Find where the given text appears and provide that cell's center as (x, y) coordinate. 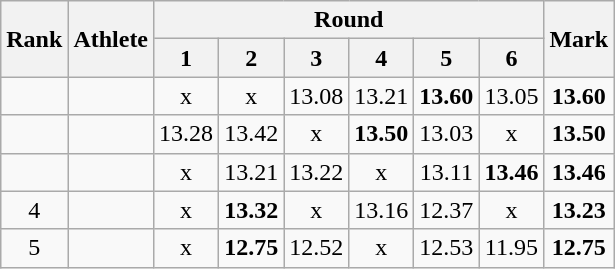
13.28 (186, 134)
13.11 (446, 172)
12.52 (316, 248)
13.16 (382, 210)
12.53 (446, 248)
13.32 (252, 210)
13.23 (579, 210)
13.42 (252, 134)
2 (252, 58)
Athlete (111, 39)
13.22 (316, 172)
1 (186, 58)
13.03 (446, 134)
3 (316, 58)
13.08 (316, 96)
Mark (579, 39)
11.95 (512, 248)
Round (349, 20)
Rank (34, 39)
12.37 (446, 210)
13.05 (512, 96)
6 (512, 58)
